Extract the (x, y) coordinate from the center of the cell holding the provided text.  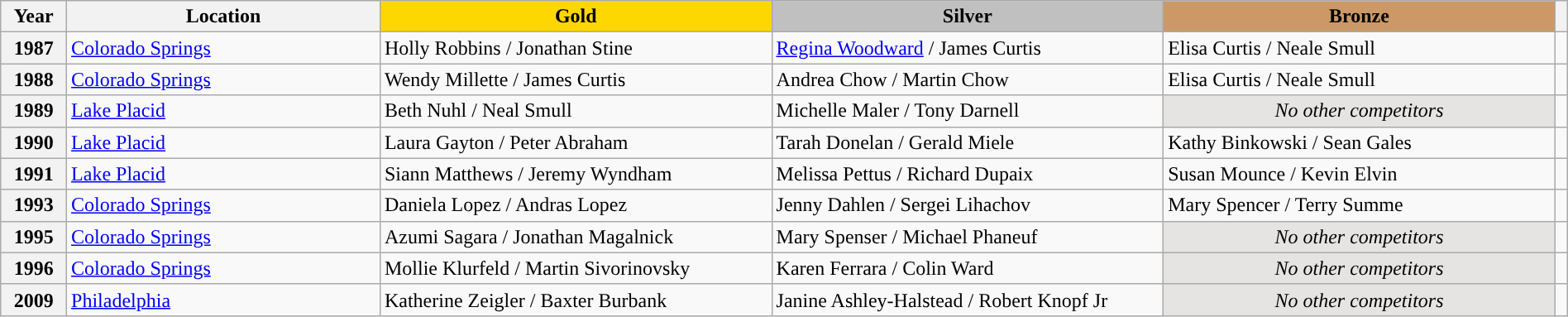
Philadelphia (223, 300)
Michelle Maler / Tony Darnell (968, 111)
Katherine Zeigler / Baxter Burbank (576, 300)
Siann Matthews / Jeremy Wyndham (576, 174)
Beth Nuhl / Neal Smull (576, 111)
Mollie Klurfeld / Martin Sivorinovsky (576, 268)
Azumi Sagara / Jonathan Magalnick (576, 237)
Mary Spencer / Terry Summe (1360, 205)
Susan Mounce / Kevin Elvin (1360, 174)
1987 (34, 48)
Mary Spenser / Michael Phaneuf (968, 237)
1995 (34, 237)
Janine Ashley-Halstead / Robert Knopf Jr (968, 300)
Holly Robbins / Jonathan Stine (576, 48)
Laura Gayton / Peter Abraham (576, 142)
Regina Woodward / James Curtis (968, 48)
Jenny Dahlen / Sergei Lihachov (968, 205)
1990 (34, 142)
Wendy Millette / James Curtis (576, 79)
1988 (34, 79)
Kathy Binkowski / Sean Gales (1360, 142)
Bronze (1360, 17)
Gold (576, 17)
Daniela Lopez / Andras Lopez (576, 205)
Karen Ferrara / Colin Ward (968, 268)
Melissa Pettus / Richard Dupaix (968, 174)
1993 (34, 205)
1989 (34, 111)
1991 (34, 174)
Tarah Donelan / Gerald Miele (968, 142)
Year (34, 17)
1996 (34, 268)
2009 (34, 300)
Silver (968, 17)
Location (223, 17)
Andrea Chow / Martin Chow (968, 79)
